Return [x, y] of the center of cell containing provided text 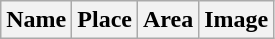
Place [105, 20]
Area [168, 20]
Name [36, 20]
Image [236, 20]
